Detect which cell encompasses the target text, then output its (X, Y) center coordinate. 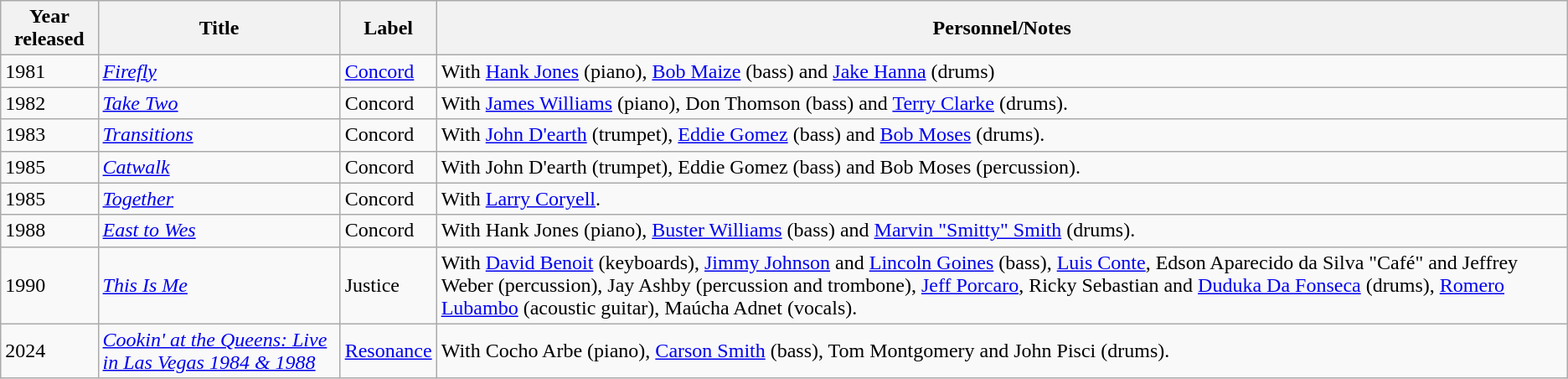
1983 (49, 135)
1990 (49, 285)
Justice (389, 285)
Take Two (219, 103)
2024 (49, 350)
With Hank Jones (piano), Buster Williams (bass) and Marvin "Smitty" Smith (drums). (1002, 231)
Year released (49, 29)
Title (219, 29)
Catwalk (219, 167)
Transitions (219, 135)
1981 (49, 71)
This Is Me (219, 285)
With John D'earth (trumpet), Eddie Gomez (bass) and Bob Moses (drums). (1002, 135)
1988 (49, 231)
1982 (49, 103)
With James Williams (piano), Don Thomson (bass) and Terry Clarke (drums). (1002, 103)
Label (389, 29)
With Hank Jones (piano), Bob Maize (bass) and Jake Hanna (drums) (1002, 71)
With Cocho Arbe (piano), Carson Smith (bass), Tom Montgomery and John Pisci (drums). (1002, 350)
Firefly (219, 71)
With Larry Coryell. (1002, 199)
With John D'earth (trumpet), Eddie Gomez (bass) and Bob Moses (percussion). (1002, 167)
Personnel/Notes (1002, 29)
East to Wes (219, 231)
Together (219, 199)
Cookin' at the Queens: Live in Las Vegas 1984 & 1988 (219, 350)
Resonance (389, 350)
